Scan for the cell matching the given text and deliver its [x, y] coordinate at center. 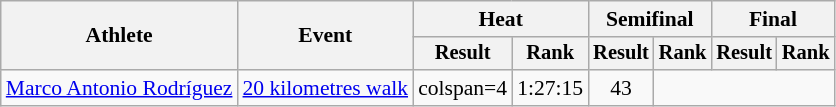
Heat [500, 19]
20 kilometres walk [325, 88]
Final [772, 19]
colspan=4 [462, 88]
1:27:15 [550, 88]
Event [325, 36]
Semifinal [650, 19]
Athlete [120, 36]
43 [621, 88]
Marco Antonio Rodríguez [120, 88]
